Search for the cell housing the specified text and yield its [X, Y] center coordinate. 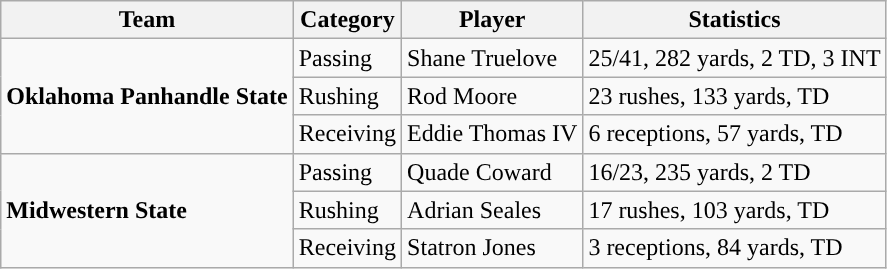
Player [492, 20]
Oklahoma Panhandle State [147, 96]
Eddie Thomas IV [492, 134]
16/23, 235 yards, 2 TD [734, 172]
3 receptions, 84 yards, TD [734, 248]
23 rushes, 133 yards, TD [734, 96]
Adrian Seales [492, 210]
Midwestern State [147, 210]
17 rushes, 103 yards, TD [734, 210]
Statistics [734, 20]
6 receptions, 57 yards, TD [734, 134]
25/41, 282 yards, 2 TD, 3 INT [734, 58]
Category [347, 20]
Team [147, 20]
Rod Moore [492, 96]
Quade Coward [492, 172]
Statron Jones [492, 248]
Shane Truelove [492, 58]
